Pinpoint the cell where the given text exists, returning its (X, Y) midpoint coordinate. 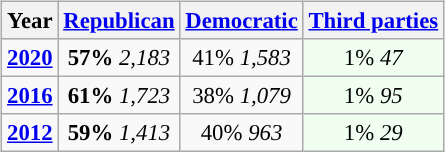
59% 1,413 (119, 133)
2016 (30, 96)
Democratic (242, 21)
1% 29 (373, 133)
40% 963 (242, 133)
61% 1,723 (119, 96)
1% 95 (373, 96)
Third parties (373, 21)
38% 1,079 (242, 96)
Republican (119, 21)
2020 (30, 58)
2012 (30, 133)
Year (30, 21)
57% 2,183 (119, 58)
1% 47 (373, 58)
41% 1,583 (242, 58)
